Provide the [X, Y] coordinate of the cell's center where the given text is located.  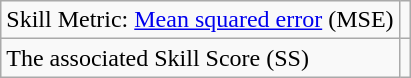
The associated Skill Score (SS) [200, 58]
Skill Metric: Mean squared error (MSE) [200, 20]
